Locate the cell with the specified text and output its (X, Y) center coordinate. 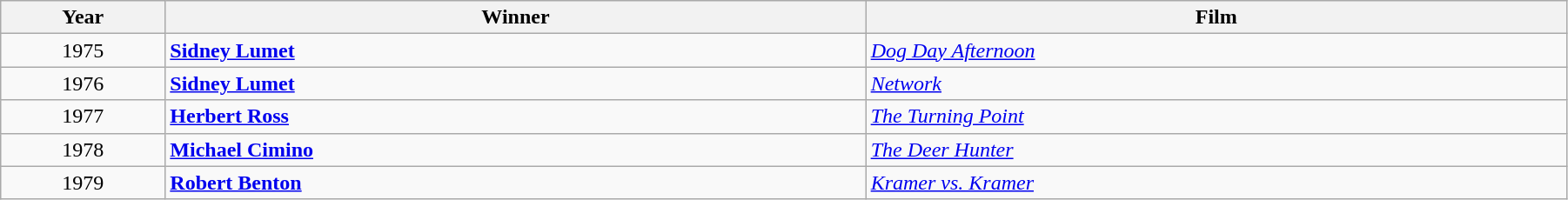
Film (1216, 17)
1975 (84, 50)
Winner (515, 17)
Robert Benton (515, 183)
1977 (84, 117)
The Turning Point (1216, 117)
Herbert Ross (515, 117)
1976 (84, 83)
Dog Day Afternoon (1216, 50)
1978 (84, 150)
Michael Cimino (515, 150)
Year (84, 17)
The Deer Hunter (1216, 150)
Network (1216, 83)
Kramer vs. Kramer (1216, 183)
1979 (84, 183)
